Find where the given text appears and provide that cell's center as [x, y] coordinate. 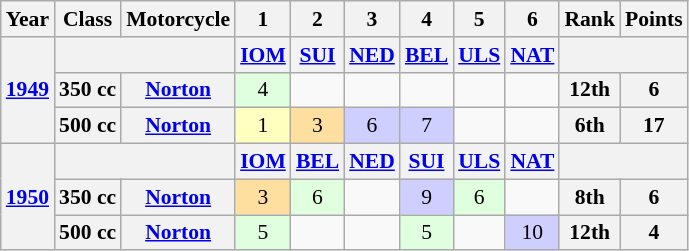
1949 [28, 90]
17 [654, 126]
9 [426, 197]
10 [532, 233]
1950 [28, 198]
Year [28, 19]
6th [590, 126]
Rank [590, 19]
8th [590, 197]
2 [318, 19]
Class [88, 19]
Motorcycle [178, 19]
7 [426, 126]
Points [654, 19]
